Scan for the cell matching the given text and deliver its [x, y] coordinate at center. 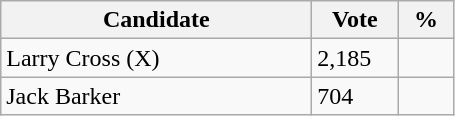
Vote [355, 20]
2,185 [355, 58]
Larry Cross (X) [156, 58]
Candidate [156, 20]
Jack Barker [156, 96]
% [426, 20]
704 [355, 96]
